Determine the [x, y] coordinate at the center of the cell enclosing the given text.  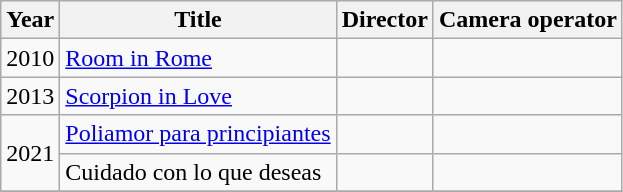
Director [384, 20]
2010 [30, 58]
Year [30, 20]
Room in Rome [198, 58]
Camera operator [528, 20]
2013 [30, 96]
Poliamor para principiantes [198, 134]
Cuidado con lo que deseas [198, 172]
2021 [30, 153]
Title [198, 20]
Scorpion in Love [198, 96]
